Provide the [X, Y] coordinate of the cell's center where the given text is located.  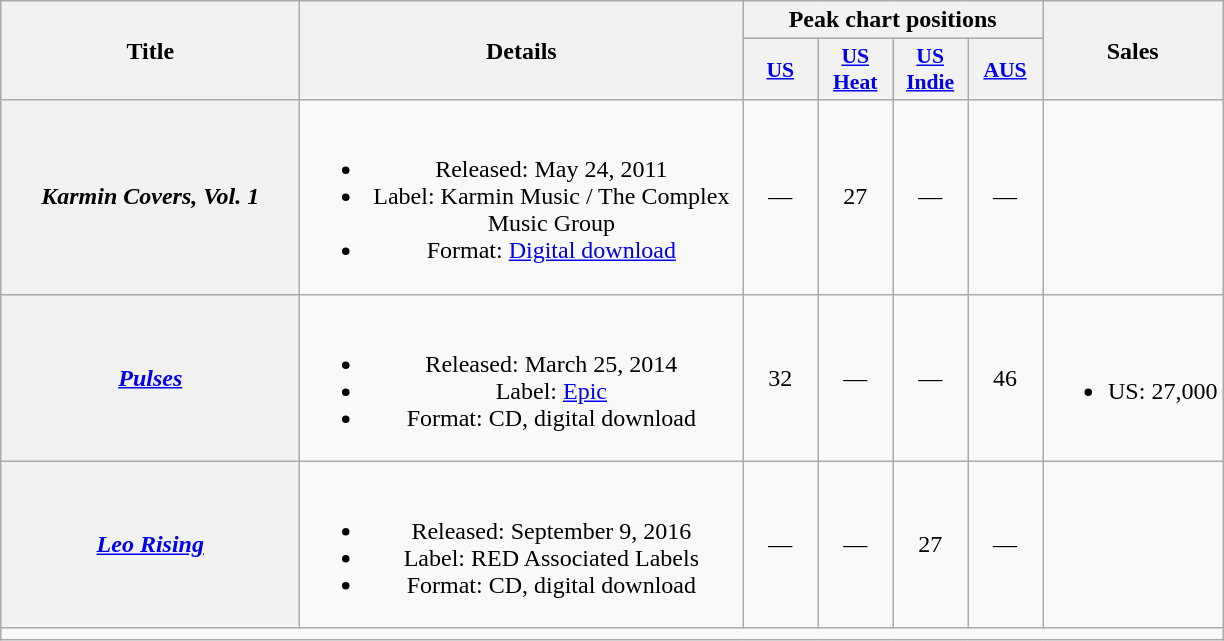
US Indie [930, 70]
Details [522, 50]
Karmin Covers, Vol. 1 [150, 197]
Pulses [150, 378]
US [780, 70]
Peak chart positions [893, 20]
Title [150, 50]
Sales [1132, 50]
Leo Rising [150, 544]
Released: September 9, 2016Label: RED Associated LabelsFormat: CD, digital download [522, 544]
Released: May 24, 2011Label: Karmin Music / The Complex Music GroupFormat: Digital download [522, 197]
US: 27,000 [1132, 378]
46 [1006, 378]
32 [780, 378]
AUS [1006, 70]
US Heat [856, 70]
Released: March 25, 2014Label: EpicFormat: CD, digital download [522, 378]
